Return [x, y] of the center of cell containing provided text 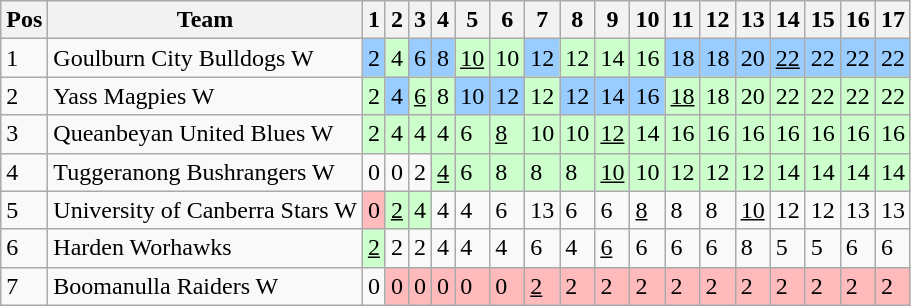
Harden Worhawks [206, 248]
University of Canberra Stars W [206, 210]
9 [612, 20]
Pos [24, 20]
15 [822, 20]
11 [682, 20]
Tuggeranong Bushrangers W [206, 172]
Goulburn City Bulldogs W [206, 58]
Team [206, 20]
Queanbeyan United Blues W [206, 134]
Yass Magpies W [206, 96]
Boomanulla Raiders W [206, 286]
17 [892, 20]
